Search for the cell housing the specified text and yield its (x, y) center coordinate. 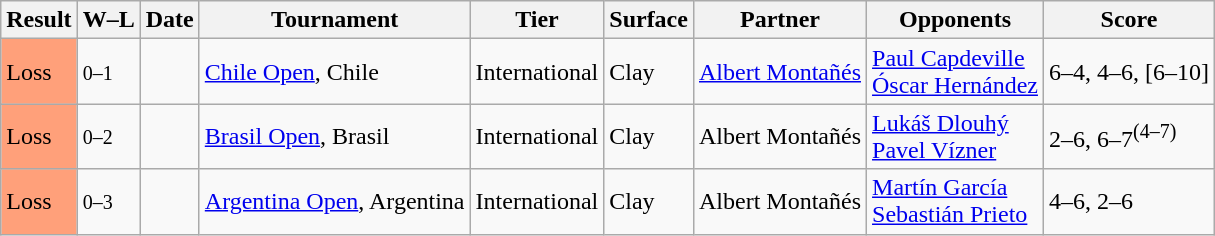
Argentina Open, Argentina (334, 202)
4–6, 2–6 (1128, 202)
Martín García Sebastián Prieto (956, 202)
Tier (537, 20)
Surface (649, 20)
Tournament (334, 20)
Date (170, 20)
0–1 (108, 72)
Brasil Open, Brasil (334, 136)
Opponents (956, 20)
Partner (780, 20)
6–4, 4–6, [6–10] (1128, 72)
Lukáš Dlouhý Pavel Vízner (956, 136)
0–2 (108, 136)
2–6, 6–7(4–7) (1128, 136)
Paul Capdeville Óscar Hernández (956, 72)
Result (39, 20)
Chile Open, Chile (334, 72)
W–L (108, 20)
0–3 (108, 202)
Score (1128, 20)
